Extract the (x, y) coordinate from the center of the cell holding the provided text.  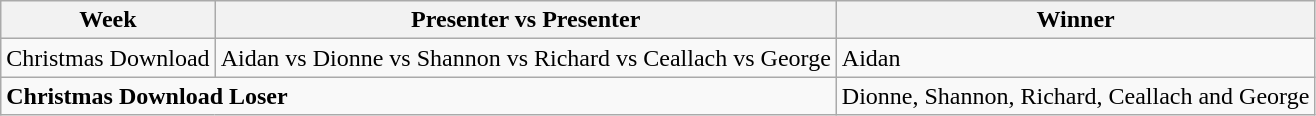
Week (108, 20)
Christmas Download (108, 58)
Presenter vs Presenter (526, 20)
Aidan (1075, 58)
Winner (1075, 20)
Dionne, Shannon, Richard, Ceallach and George (1075, 96)
Aidan vs Dionne vs Shannon vs Richard vs Ceallach vs George (526, 58)
Christmas Download Loser (419, 96)
